For the text-containing cell, return its midpoint in (x, y) coordinate format. 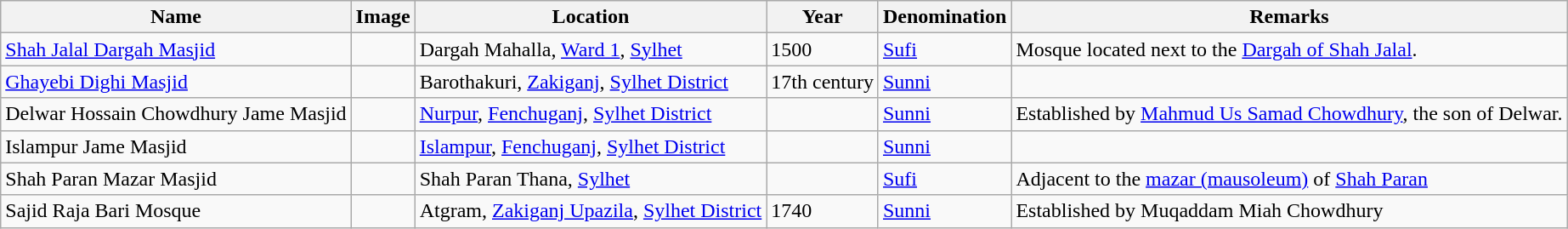
Adjacent to the mazar (mausoleum) of Shah Paran (1289, 179)
1740 (823, 211)
Name (176, 17)
17th century (823, 82)
Atgram, Zakiganj Upazila, Sylhet District (591, 211)
Shah Paran Mazar Masjid (176, 179)
Remarks (1289, 17)
1500 (823, 49)
Established by Muqaddam Miah Chowdhury (1289, 211)
Established by Mahmud Us Samad Chowdhury, the son of Delwar. (1289, 114)
Barothakuri, Zakiganj, Sylhet District (591, 82)
Dargah Mahalla, Ward 1, Sylhet (591, 49)
Islampur, Fenchuganj, Sylhet District (591, 146)
Ghayebi Dighi Masjid (176, 82)
Nurpur, Fenchuganj, Sylhet District (591, 114)
Shah Paran Thana, Sylhet (591, 179)
Year (823, 17)
Shah Jalal Dargah Masjid (176, 49)
Delwar Hossain Chowdhury Jame Masjid (176, 114)
Sajid Raja Bari Mosque (176, 211)
Image (382, 17)
Denomination (944, 17)
Location (591, 17)
Mosque located next to the Dargah of Shah Jalal. (1289, 49)
Islampur Jame Masjid (176, 146)
